Return (X, Y) of the center of cell containing provided text 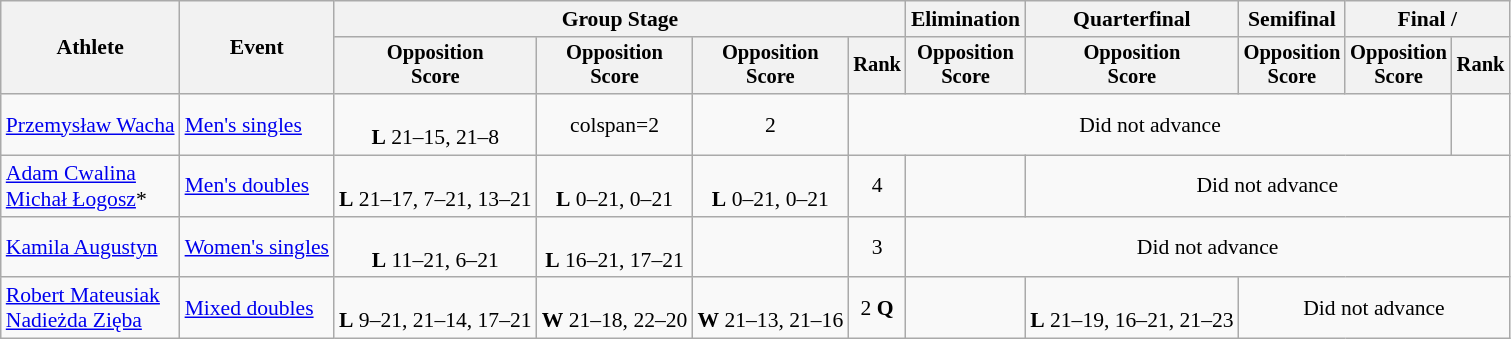
L 16–21, 17–21 (615, 248)
Men's doubles (257, 186)
Elimination (966, 19)
4 (877, 186)
L 21–19, 16–21, 21–23 (1132, 308)
W 21–13, 21–16 (770, 308)
L 21–15, 21–8 (436, 124)
L 21–17, 7–21, 13–21 (436, 186)
L 9–21, 21–14, 17–21 (436, 308)
Adam CwalinaMichał Łogosz* (90, 186)
Final / (1427, 19)
Men's singles (257, 124)
L 11–21, 6–21 (436, 248)
Przemysław Wacha (90, 124)
Semifinal (1292, 19)
Athlete (90, 48)
Group Stage (620, 19)
Quarterfinal (1132, 19)
W 21–18, 22–20 (615, 308)
Event (257, 48)
colspan=2 (615, 124)
2 Q (877, 308)
Kamila Augustyn (90, 248)
Mixed doubles (257, 308)
3 (877, 248)
Robert MateusiakNadieżda Zięba (90, 308)
Women's singles (257, 248)
2 (770, 124)
